Detect which cell encompasses the target text, then output its [x, y] center coordinate. 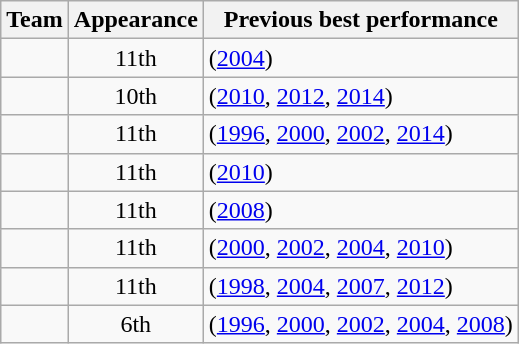
(2008) [360, 210]
(2010, 2012, 2014) [360, 96]
Appearance [136, 20]
(2000, 2002, 2004, 2010) [360, 248]
(1998, 2004, 2007, 2012) [360, 286]
Team [35, 20]
Previous best performance [360, 20]
(2010) [360, 172]
(2004) [360, 58]
10th [136, 96]
6th [136, 324]
(1996, 2000, 2002, 2014) [360, 134]
(1996, 2000, 2002, 2004, 2008) [360, 324]
